From the cell containing the given text, extract its center point as [X, Y] coordinate. 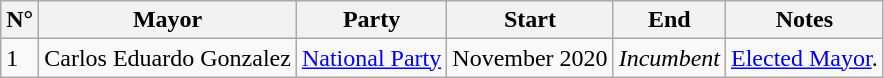
Incumbent [669, 58]
Notes [804, 20]
Mayor [168, 20]
N° [20, 20]
Carlos Eduardo Gonzalez [168, 58]
Party [371, 20]
Start [530, 20]
End [669, 20]
National Party [371, 58]
November 2020 [530, 58]
1 [20, 58]
Elected Mayor. [804, 58]
